Output the (x, y) coordinate of the center of the cell containing the given text.  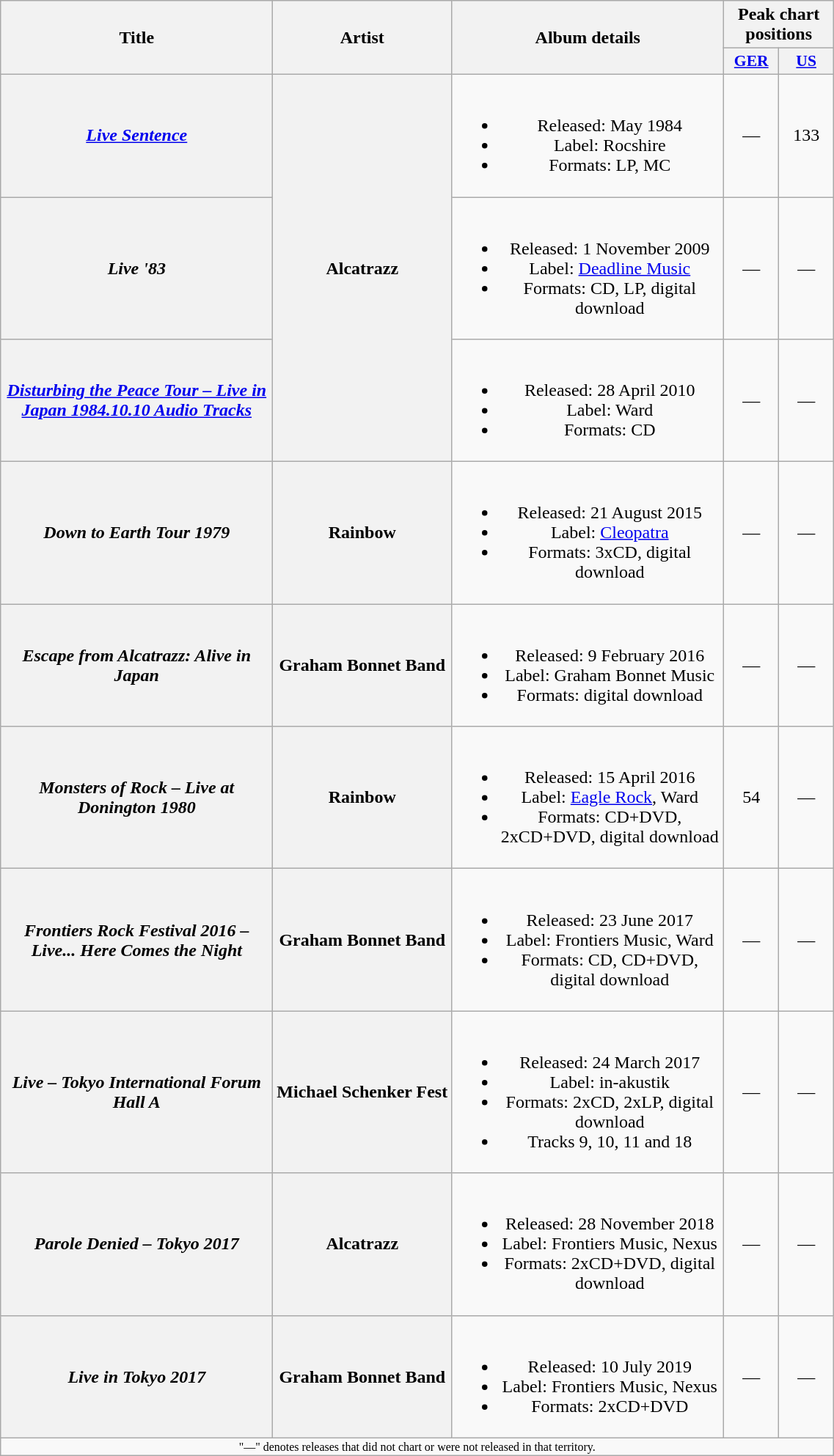
Released: 1 November 2009Label: Deadline MusicFormats: CD, LP, digital download (588, 268)
"—" denotes releases that did not chart or were not released in that territory. (417, 1446)
Released: 28 April 2010Label: WardFormats: CD (588, 400)
Down to Earth Tour 1979 (136, 533)
Live '83 (136, 268)
GER (751, 62)
Title (136, 38)
Disturbing the Peace Tour – Live in Japan 1984.10.10 Audio Tracks (136, 400)
Peak chart positions (779, 25)
Frontiers Rock Festival 2016 – Live... Here Comes the Night (136, 940)
US (807, 62)
Artist (362, 38)
Released: 15 April 2016Label: Eagle Rock, WardFormats: CD+DVD, 2xCD+DVD, digital download (588, 798)
Released: 9 February 2016Label: Graham Bonnet MusicFormats: digital download (588, 666)
Michael Schenker Fest (362, 1092)
Album details (588, 38)
Live in Tokyo 2017 (136, 1377)
54 (751, 798)
Released: 21 August 2015Label: CleopatraFormats: 3xCD, digital download (588, 533)
Live Sentence (136, 135)
133 (807, 135)
Released: 23 June 2017Label: Frontiers Music, WardFormats: CD, CD+DVD, digital download (588, 940)
Live – Tokyo International Forum Hall A (136, 1092)
Released: 24 March 2017Label: in-akustikFormats: 2xCD, 2xLP, digital downloadTracks 9, 10, 11 and 18 (588, 1092)
Released: 10 July 2019Label: Frontiers Music, NexusFormats: 2xCD+DVD (588, 1377)
Released: May 1984Label: RocshireFormats: LP, MC (588, 135)
Monsters of Rock – Live at Donington 1980 (136, 798)
Escape from Alcatrazz: Alive in Japan (136, 666)
Parole Denied – Tokyo 2017 (136, 1244)
Released: 28 November 2018Label: Frontiers Music, NexusFormats: 2xCD+DVD, digital download (588, 1244)
